For the text-containing cell, return its midpoint in (X, Y) coordinate format. 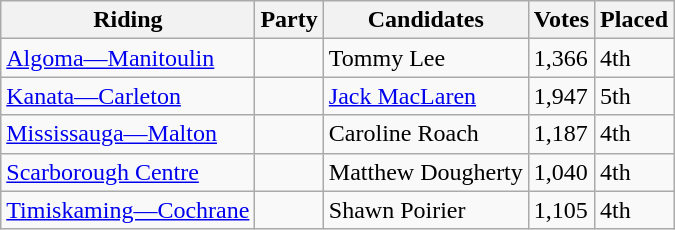
5th (634, 96)
Placed (634, 20)
1,040 (561, 172)
Scarborough Centre (128, 172)
Mississauga—Malton (128, 134)
Party (289, 20)
1,366 (561, 58)
1,187 (561, 134)
Riding (128, 20)
Votes (561, 20)
1,105 (561, 210)
Tommy Lee (426, 58)
Timiskaming—Cochrane (128, 210)
Candidates (426, 20)
Matthew Dougherty (426, 172)
1,947 (561, 96)
Shawn Poirier (426, 210)
Caroline Roach (426, 134)
Algoma—Manitoulin (128, 58)
Jack MacLaren (426, 96)
Kanata—Carleton (128, 96)
